Provide the (x, y) coordinate of the cell's center where the given text is located.  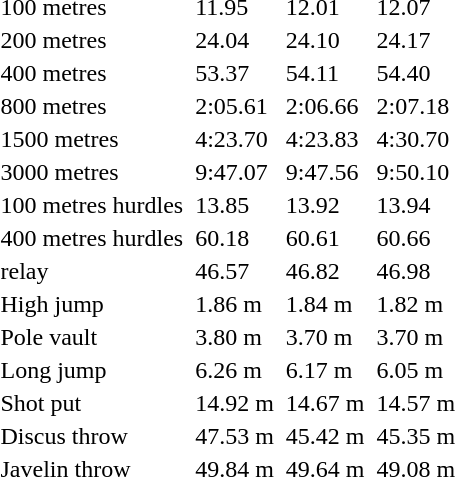
4:23.83 (325, 139)
2:05.61 (235, 106)
14.67 m (325, 403)
60.61 (325, 238)
1.84 m (325, 304)
9:47.07 (235, 172)
53.37 (235, 73)
60.18 (235, 238)
2:06.66 (325, 106)
14.92 m (235, 403)
4:23.70 (235, 139)
3.70 m (325, 337)
47.53 m (235, 436)
54.11 (325, 73)
6.26 m (235, 370)
6.17 m (325, 370)
24.04 (235, 40)
9:47.56 (325, 172)
3.80 m (235, 337)
46.57 (235, 271)
24.10 (325, 40)
46.82 (325, 271)
1.86 m (235, 304)
13.92 (325, 205)
45.42 m (325, 436)
13.85 (235, 205)
